Detect which cell encompasses the target text, then output its [X, Y] center coordinate. 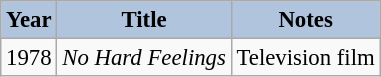
1978 [29, 58]
Title [144, 20]
Notes [306, 20]
Year [29, 20]
No Hard Feelings [144, 58]
Television film [306, 58]
